Capture the cell that displays the provided text and extract its (X, Y) central coordinate. 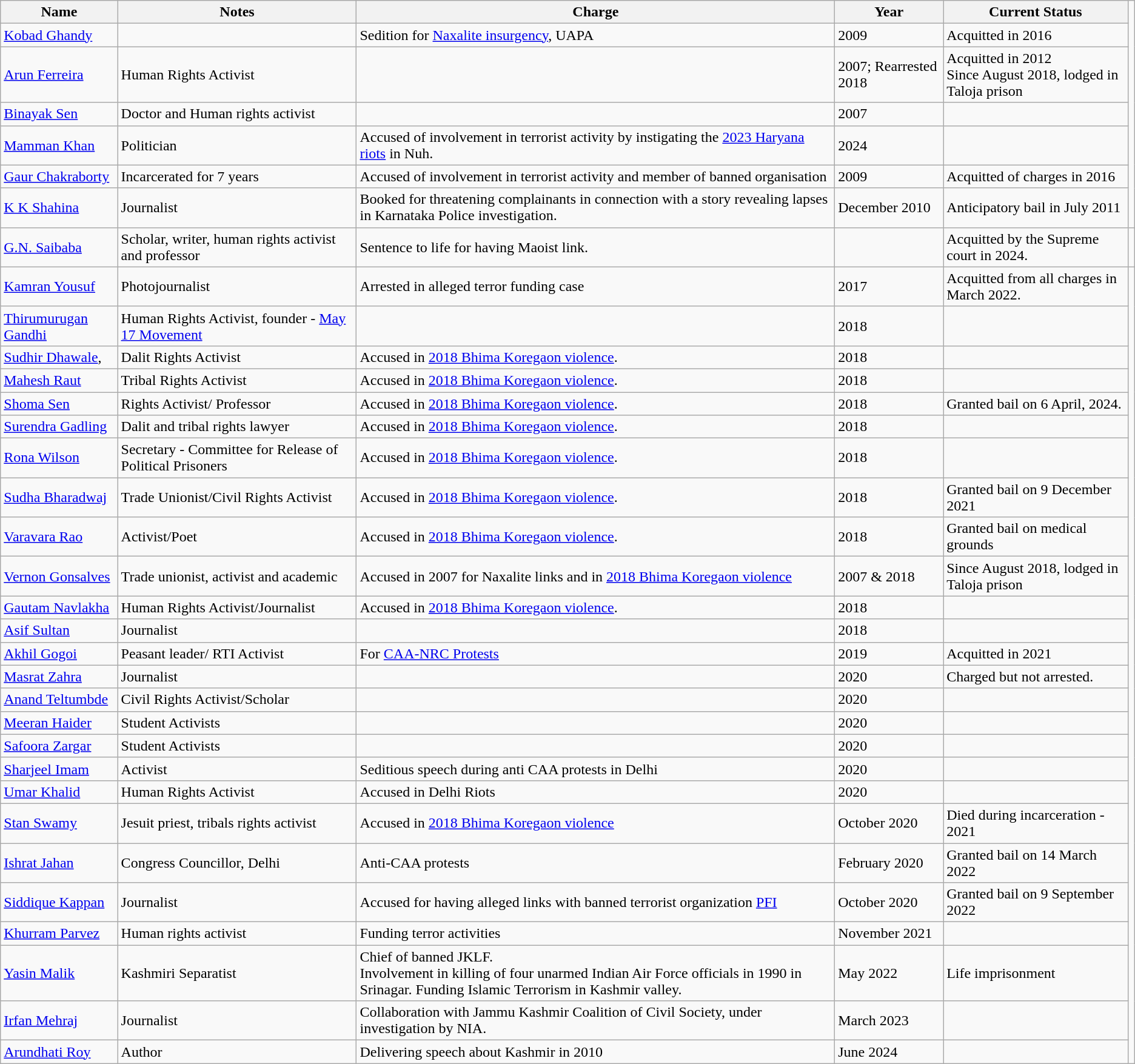
Accused for having alleged links with banned terrorist organization PFI (595, 902)
May 2022 (889, 973)
K K Shahina (59, 207)
Granted bail on 9 September 2022 (1036, 902)
Peasant leader/ RTI Activist (237, 654)
February 2020 (889, 862)
March 2023 (889, 1021)
Acquitted in 2016 (1036, 35)
Accused in Delhi Riots (595, 792)
Granted bail on 9 December 2021 (1036, 497)
Accused of involvement in terrorist activity and member of banned organisation (595, 176)
Tribal Rights Activist (237, 380)
Rights Activist/ Professor (237, 403)
Vernon Gonsalves (59, 576)
2007 & 2018 (889, 576)
Accused of involvement in terrorist activity by instigating the 2023 Haryana riots in Nuh. (595, 146)
Charged but not arrested. (1036, 677)
Charge (595, 12)
Yasin Malik (59, 973)
Shoma Sen (59, 403)
Asif Sultan (59, 631)
Anticipatory bail in July 2011 (1036, 207)
Kashmiri Separatist (237, 973)
Year (889, 12)
Accused in 2018 Bhima Koregaon violence (595, 823)
Akhil Gogoi (59, 654)
Umar Khalid (59, 792)
Scholar, writer, human rights activist and professor (237, 247)
Jesuit priest, tribals rights activist (237, 823)
Booked for threatening complainants in connection with a story revealing lapses in Karnataka Police investigation. (595, 207)
Acquitted of charges in 2016 (1036, 176)
2007 (889, 114)
Irfan Mehraj (59, 1021)
For CAA-NRC Protests (595, 654)
Binayak Sen (59, 114)
Mahesh Raut (59, 380)
Sedition for Naxalite insurgency, UAPA (595, 35)
Sharjeel Imam (59, 769)
Masrat Zahra (59, 677)
2017 (889, 286)
Civil Rights Activist/Scholar (237, 700)
Anand Teltumbde (59, 700)
Current Status (1036, 12)
Name (59, 12)
G.N. Saibaba (59, 247)
Secretary - Committee for Release of Political Prisoners (237, 458)
Congress Councillor, Delhi (237, 862)
Safoora Zargar (59, 746)
Sudhir Dhawale, (59, 357)
2019 (889, 654)
Khurram Parvez (59, 934)
Acquitted in 2021 (1036, 654)
Granted bail on medical grounds (1036, 537)
Human Rights Activist, founder - May 17 Movement (237, 326)
Stan Swamy (59, 823)
Activist/Poet (237, 537)
Since August 2018, lodged in Taloja prison (1036, 576)
Photojournalist (237, 286)
December 2010 (889, 207)
Human Rights Activist/Journalist (237, 607)
Anti-CAA protests (595, 862)
Granted bail on 14 March 2022 (1036, 862)
Doctor and Human rights activist (237, 114)
Politician (237, 146)
Trade unionist, activist and academic (237, 576)
2024 (889, 146)
Accused in 2007 for Naxalite links and in 2018 Bhima Koregaon violence (595, 576)
Funding terror activities (595, 934)
Ishrat Jahan (59, 862)
Kobad Ghandy (59, 35)
Arundhati Roy (59, 1052)
Surendra Gadling (59, 427)
Life imprisonment (1036, 973)
Granted bail on 6 April, 2024. (1036, 403)
Acquitted by the Supreme court in 2024. (1036, 247)
Thirumurugan Gandhi (59, 326)
June 2024 (889, 1052)
Gaur Chakraborty (59, 176)
Rona Wilson (59, 458)
Arun Ferreira (59, 75)
Notes (237, 12)
Acquitted from all charges in March 2022. (1036, 286)
Varavara Rao (59, 537)
Dalit Rights Activist (237, 357)
Trade Unionist/Civil Rights Activist (237, 497)
Delivering speech about Kashmir in 2010 (595, 1052)
Gautam Navlakha (59, 607)
Sudha Bharadwaj (59, 497)
Human rights activist (237, 934)
Incarcerated for 7 years (237, 176)
Collaboration with Jammu Kashmir Coalition of Civil Society, under investigation by NIA. (595, 1021)
Sentence to life for having Maoist link. (595, 247)
Siddique Kappan (59, 902)
Mamman Khan (59, 146)
Kamran Yousuf (59, 286)
2007; Rearrested 2018 (889, 75)
Dalit and tribal rights lawyer (237, 427)
Acquitted in 2012Since August 2018, lodged in Taloja prison (1036, 75)
Author (237, 1052)
Seditious speech during anti CAA protests in Delhi (595, 769)
Arrested in alleged terror funding case (595, 286)
November 2021 (889, 934)
Meeran Haider (59, 723)
Activist (237, 769)
Died during incarceration - 2021 (1036, 823)
